Search for the cell housing the specified text and yield its [x, y] center coordinate. 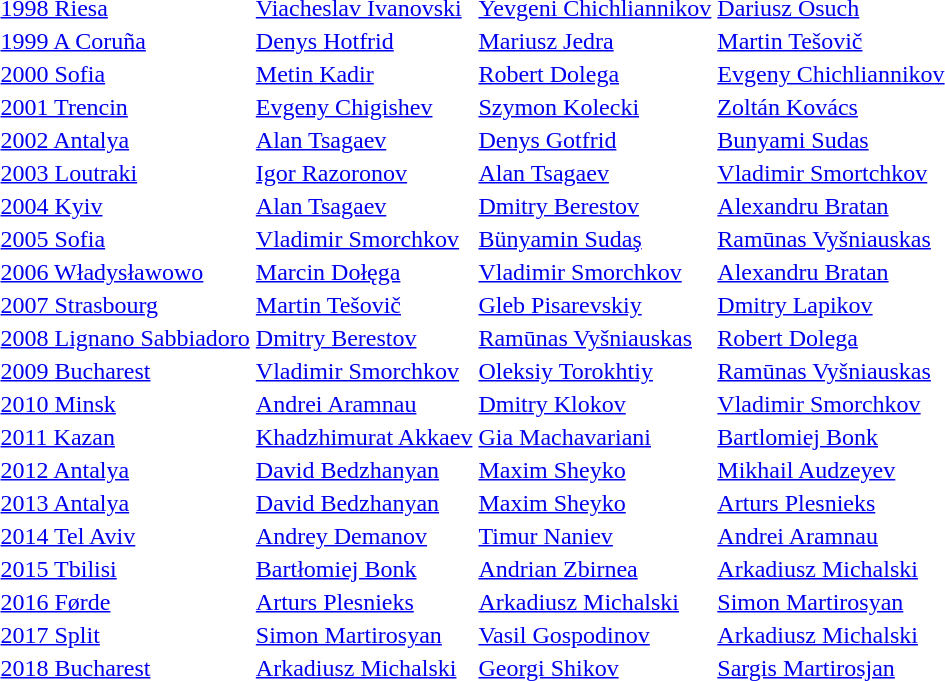
Marcin Dołęga [364, 272]
Evgeny Chigishev [364, 107]
Dmitry Klokov [595, 404]
Vasil Gospodinov [595, 635]
Gia Machavariani [595, 437]
Igor Razoronov [364, 173]
Khadzhimurat Akkaev [364, 437]
Robert Dolega [595, 74]
Denys Gotfrid [595, 140]
Bünyamin Sudaş [595, 239]
Andrian Zbirnea [595, 569]
Timur Naniev [595, 536]
Simon Martirosyan [364, 635]
Metin Kadir [364, 74]
Gleb Pisarevskiy [595, 305]
Arkadiusz Michalski [595, 602]
Denys Hotfrid [364, 41]
Mariusz Jedra [595, 41]
Arturs Plesnieks [364, 602]
Andrei Aramnau [364, 404]
Oleksiy Torokhtiy [595, 371]
Szymon Kolecki [595, 107]
Andrey Demanov [364, 536]
Bartłomiej Bonk [364, 569]
Ramūnas Vyšniauskas [595, 338]
Martin Tešovič [364, 305]
